Provide the [X, Y] coordinate of the cell's center where the given text is located.  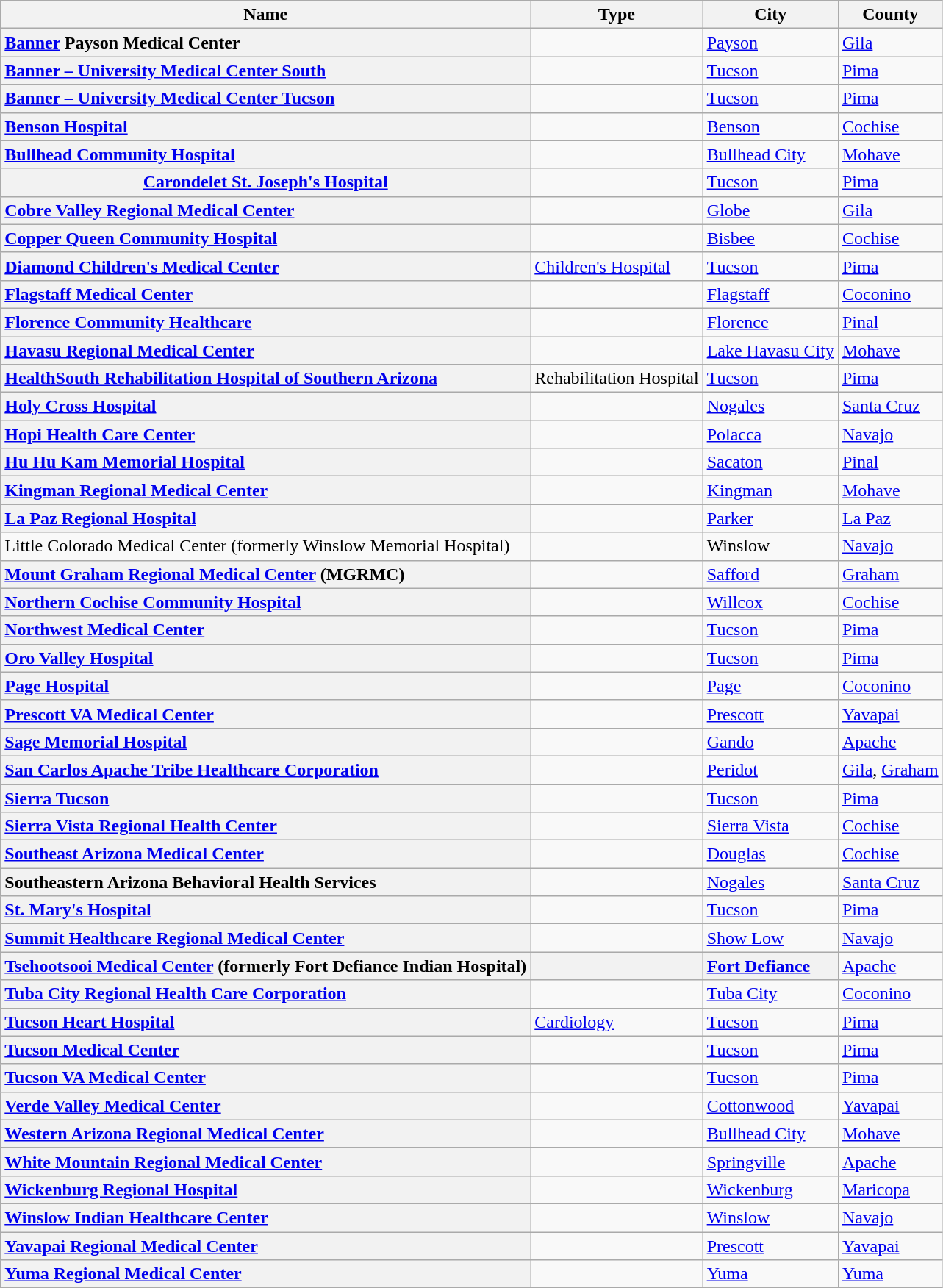
Tucson Heart Hospital [266, 1022]
Benson [770, 126]
Mount Graham Regional Medical Center (MGRMC) [266, 574]
St. Mary's Hospital [266, 910]
Globe [770, 210]
Sage Memorial Hospital [266, 742]
San Carlos Apache Tribe Healthcare Corporation [266, 770]
La Paz Regional Hospital [266, 518]
Douglas [770, 854]
Parker [770, 518]
Wickenburg [770, 1189]
Cobre Valley Regional Medical Center [266, 210]
Cardiology [617, 1022]
Banner – University Medical Center Tucson [266, 99]
Wickenburg Regional Hospital [266, 1189]
Havasu Regional Medical Center [266, 351]
Polacca [770, 434]
Tuba City Regional Health Care Corporation [266, 994]
Carondelet St. Joseph's Hospital [266, 182]
Kingman [770, 490]
Holy Cross Hospital [266, 407]
Page Hospital [266, 686]
Hopi Health Care Center [266, 434]
Kingman Regional Medical Center [266, 490]
Sierra Vista [770, 826]
Copper Queen Community Hospital [266, 238]
White Mountain Regional Medical Center [266, 1162]
Flagstaff [770, 294]
Tsehootsooi Medical Center (formerly Fort Defiance Indian Hospital) [266, 966]
Lake Havasu City [770, 351]
La Paz [890, 518]
Oro Valley Hospital [266, 658]
County [890, 15]
Maricopa [890, 1189]
Yavapai Regional Medical Center [266, 1246]
Flagstaff Medical Center [266, 294]
City [770, 15]
Gando [770, 742]
Florence Community Healthcare [266, 322]
Cottonwood [770, 1106]
Page [770, 686]
Springville [770, 1162]
Banner Payson Medical Center [266, 43]
Northern Cochise Community Hospital [266, 602]
Benson Hospital [266, 126]
Banner – University Medical Center South [266, 71]
Prescott VA Medical Center [266, 714]
HealthSouth Rehabilitation Hospital of Southern Arizona [266, 379]
Sacaton [770, 462]
Name [266, 15]
Hu Hu Kam Memorial Hospital [266, 462]
Willcox [770, 602]
Bisbee [770, 238]
Payson [770, 43]
Children's Hospital [617, 266]
Fort Defiance [770, 966]
Little Colorado Medical Center (formerly Winslow Memorial Hospital) [266, 546]
Peridot [770, 770]
Sierra Vista Regional Health Center [266, 826]
Verde Valley Medical Center [266, 1106]
Show Low [770, 938]
Summit Healthcare Regional Medical Center [266, 938]
Gila, Graham [890, 770]
Southeast Arizona Medical Center [266, 854]
Graham [890, 574]
Florence [770, 322]
Diamond Children's Medical Center [266, 266]
Tuba City [770, 994]
Western Arizona Regional Medical Center [266, 1134]
Southeastern Arizona Behavioral Health Services [266, 882]
Safford [770, 574]
Northwest Medical Center [266, 630]
Tucson VA Medical Center [266, 1078]
Yuma Regional Medical Center [266, 1274]
Type [617, 15]
Sierra Tucson [266, 798]
Winslow Indian Healthcare Center [266, 1217]
Tucson Medical Center [266, 1050]
Rehabilitation Hospital [617, 379]
Bullhead Community Hospital [266, 154]
